Scan for the cell matching the given text and deliver its [X, Y] coordinate at center. 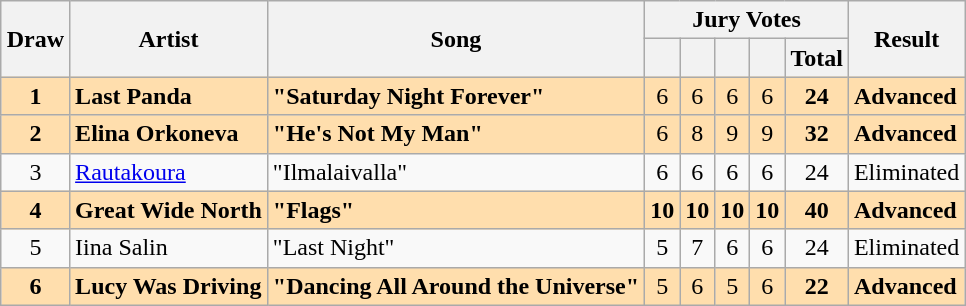
Song [456, 39]
Jury Votes [747, 20]
Great Wide North [169, 210]
8 [698, 134]
Result [906, 39]
3 [35, 172]
"He's Not My Man" [456, 134]
40 [817, 210]
Artist [169, 39]
Rautakoura [169, 172]
2 [35, 134]
Draw [35, 39]
7 [698, 248]
1 [35, 96]
"Saturday Night Forever" [456, 96]
Iina Salin [169, 248]
4 [35, 210]
Lucy Was Driving [169, 286]
32 [817, 134]
"Flags" [456, 210]
"Ilmalaivalla" [456, 172]
Elina Orkoneva [169, 134]
"Last Night" [456, 248]
Total [817, 58]
Last Panda [169, 96]
"Dancing All Around the Universe" [456, 286]
22 [817, 286]
